Locate the cell with the specified text and output its (x, y) center coordinate. 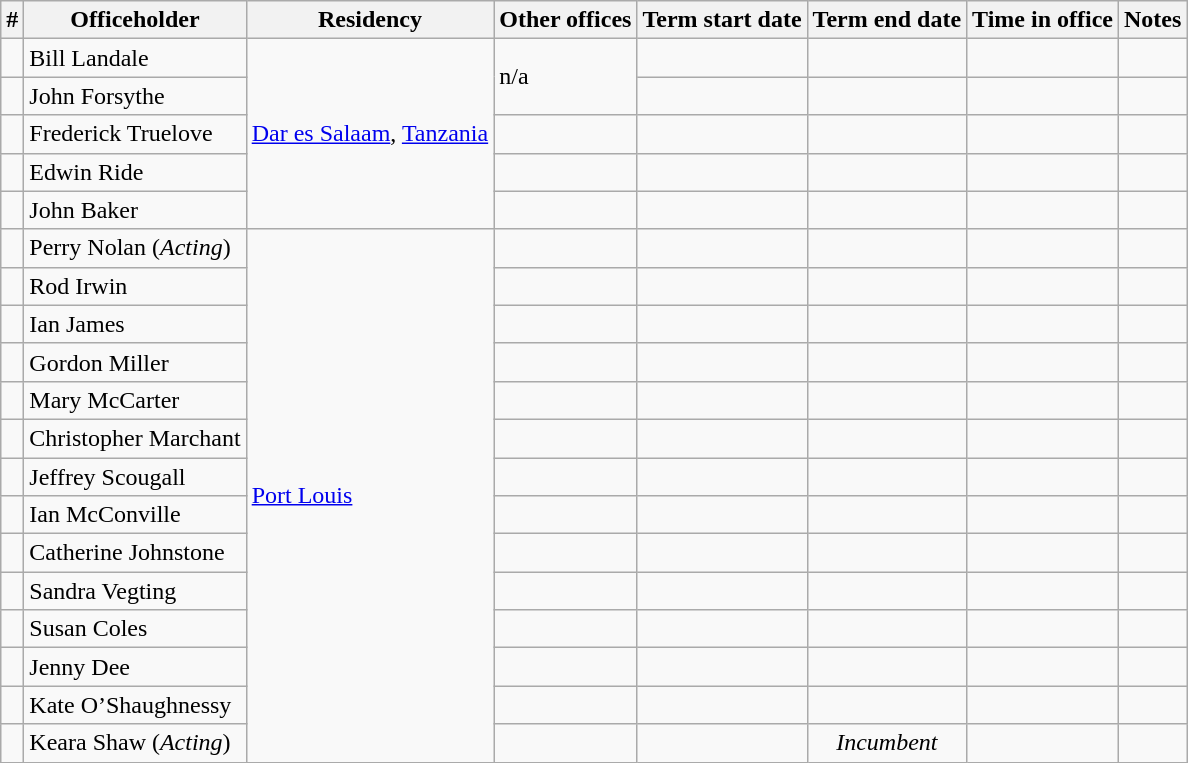
Rod Irwin (135, 286)
Jenny Dee (135, 667)
Time in office (1043, 20)
Catherine Johnstone (135, 553)
Jeffrey Scougall (135, 477)
Officeholder (135, 20)
Ian James (135, 324)
John Baker (135, 210)
Kate O’Shaughnessy (135, 705)
Notes (1153, 20)
Other offices (566, 20)
Dar es Salaam, Tanzania (370, 134)
# (12, 20)
John Forsythe (135, 96)
Gordon Miller (135, 362)
n/a (566, 77)
Residency (370, 20)
Keara Shaw (Acting) (135, 743)
Edwin Ride (135, 172)
Mary McCarter (135, 400)
Term start date (722, 20)
Christopher Marchant (135, 438)
Term end date (887, 20)
Perry Nolan (Acting) (135, 248)
Frederick Truelove (135, 134)
Sandra Vegting (135, 591)
Port Louis (370, 496)
Bill Landale (135, 58)
Incumbent (887, 743)
Ian McConville (135, 515)
Susan Coles (135, 629)
